Extract the [x, y] coordinate from the center of the cell holding the provided text.  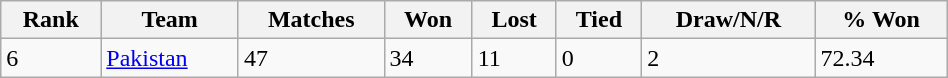
Rank [51, 20]
% Won [881, 20]
Pakistan [170, 58]
Lost [514, 20]
2 [728, 58]
0 [598, 58]
6 [51, 58]
11 [514, 58]
34 [428, 58]
Tied [598, 20]
Team [170, 20]
47 [311, 58]
Won [428, 20]
Draw/N/R [728, 20]
72.34 [881, 58]
Matches [311, 20]
